Provide the (x, y) coordinate of the cell's center where the given text is located.  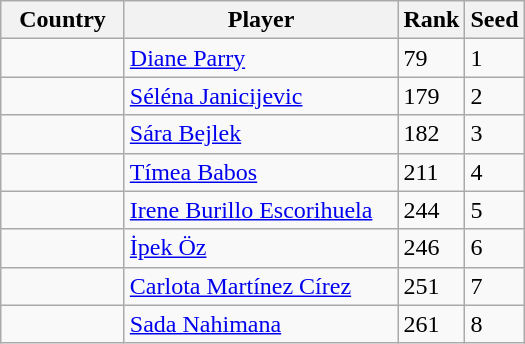
2 (494, 96)
Irene Burillo Escorihuela (261, 210)
211 (432, 172)
Seed (494, 20)
Rank (432, 20)
Tímea Babos (261, 172)
79 (432, 58)
Séléna Janicijevic (261, 96)
182 (432, 134)
8 (494, 324)
246 (432, 248)
3 (494, 134)
179 (432, 96)
7 (494, 286)
6 (494, 248)
261 (432, 324)
4 (494, 172)
Carlota Martínez Círez (261, 286)
Player (261, 20)
Sada Nahimana (261, 324)
Country (63, 20)
1 (494, 58)
251 (432, 286)
Sára Bejlek (261, 134)
İpek Öz (261, 248)
5 (494, 210)
244 (432, 210)
Diane Parry (261, 58)
